Determine the [X, Y] coordinate at the center of the cell enclosing the given text.  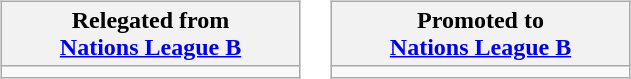
Promoted toNations League B [480, 34]
Relegated fromNations League B [150, 34]
